Scan for the cell matching the given text and deliver its (X, Y) coordinate at center. 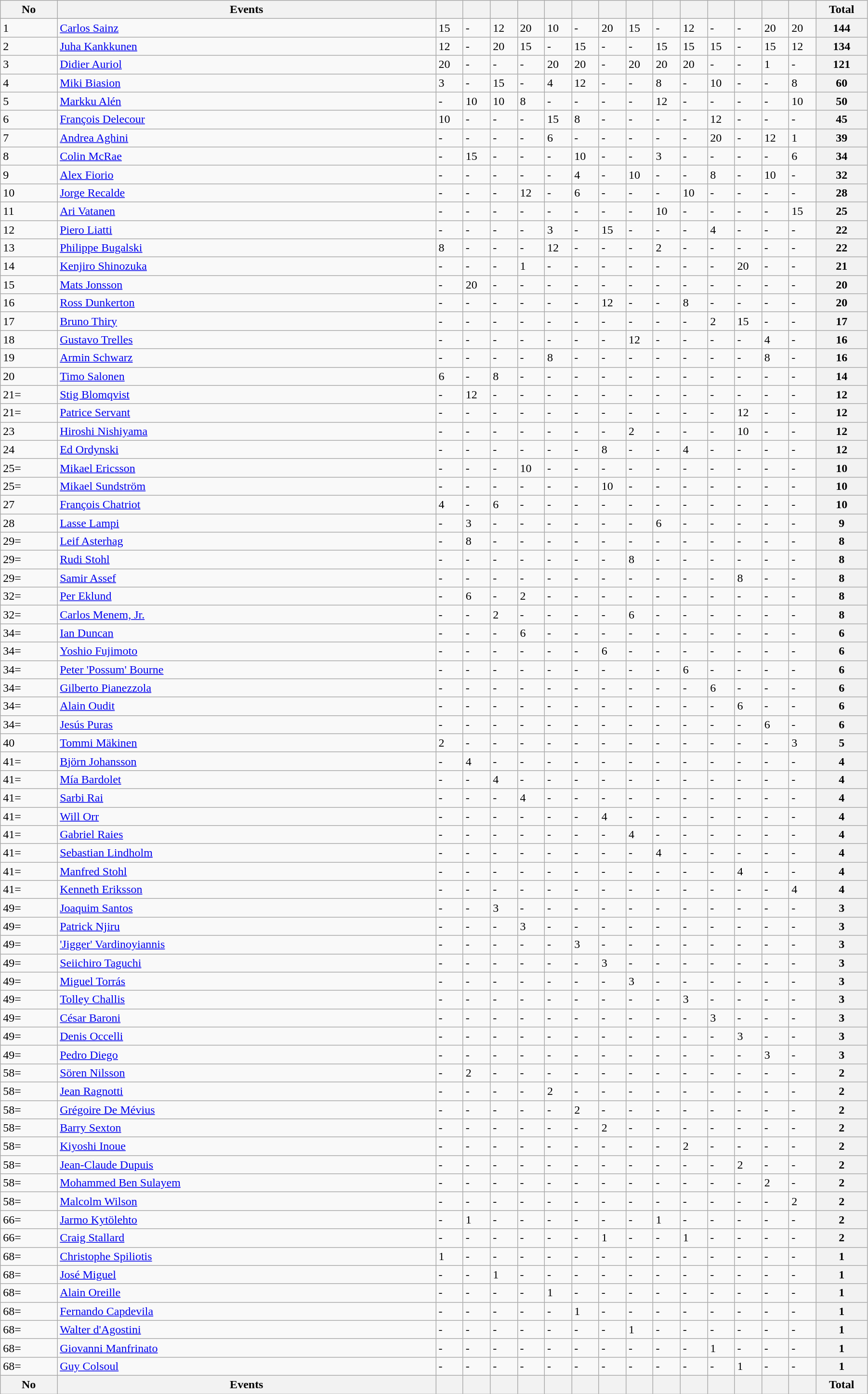
César Baroni (247, 1018)
José Miguel (247, 1275)
Yoshio Fujimoto (247, 651)
134 (842, 46)
Malcolm Wilson (247, 1201)
Ian Duncan (247, 633)
144 (842, 28)
Tommi Mäkinen (247, 743)
Miki Biasion (247, 83)
Fernando Capdevila (247, 1311)
25 (842, 211)
Walter d'Agostini (247, 1329)
Joaquim Santos (247, 908)
13 (29, 248)
39 (842, 138)
Denis Occelli (247, 1036)
Grégoire De Mévius (247, 1109)
7 (29, 138)
Gilberto Pianezzola (247, 688)
Kiyoshi Inoue (247, 1146)
Christophe Spiliotis (247, 1256)
Miguel Torrás (247, 981)
Bruno Thiry (247, 321)
Jarmo Kytölehto (247, 1220)
Mikael Sundström (247, 486)
Philippe Bugalski (247, 248)
Björn Johansson (247, 761)
Sebastian Lindholm (247, 853)
Pedro Diego (247, 1054)
Ari Vatanen (247, 211)
21 (842, 266)
Will Orr (247, 816)
Seiichiro Taguchi (247, 963)
Kenjiro Shinozuka (247, 266)
60 (842, 83)
11 (29, 211)
19 (29, 358)
Jean-Claude Dupuis (247, 1165)
27 (29, 504)
Leif Asterhag (247, 541)
Sören Nilsson (247, 1073)
Sarbi Rai (247, 798)
Ed Ordynski (247, 449)
Gabriel Raies (247, 835)
23 (29, 431)
32 (842, 174)
Alain Oreille (247, 1293)
Giovanni Manfrinato (247, 1348)
Samir Assef (247, 578)
Jorge Recalde (247, 193)
Hiroshi Nishiyama (247, 431)
Guy Colsoul (247, 1366)
Jean Ragnotti (247, 1091)
Mohammed Ben Sulayem (247, 1183)
Barry Sexton (247, 1128)
Patrice Servant (247, 413)
Timo Salonen (247, 376)
Carlos Sainz (247, 28)
François Delecour (247, 119)
121 (842, 65)
34 (842, 156)
Carlos Menem, Jr. (247, 615)
24 (29, 449)
18 (29, 340)
Armin Schwarz (247, 358)
Craig Stallard (247, 1238)
Stig Blomqvist (247, 395)
Mikael Ericsson (247, 468)
Rudi Stohl (247, 560)
Juha Kankkunen (247, 46)
Per Eklund (247, 596)
Mía Bardolet (247, 779)
Gustavo Trelles (247, 340)
Colin McRae (247, 156)
Alex Fiorio (247, 174)
'Jigger' Vardinoyiannis (247, 945)
Ross Dunkerton (247, 303)
45 (842, 119)
François Chatriot (247, 504)
Alain Oudit (247, 706)
Markku Alén (247, 101)
Peter 'Possum' Bourne (247, 670)
50 (842, 101)
Kenneth Eriksson (247, 890)
Lasse Lampi (247, 523)
Andrea Aghini (247, 138)
Piero Liatti (247, 230)
Manfred Stohl (247, 871)
Mats Jonsson (247, 285)
Tolley Challis (247, 999)
Patrick Njiru (247, 926)
40 (29, 743)
Jesús Puras (247, 724)
Didier Auriol (247, 65)
